For the text-containing cell, return its midpoint in [X, Y] coordinate format. 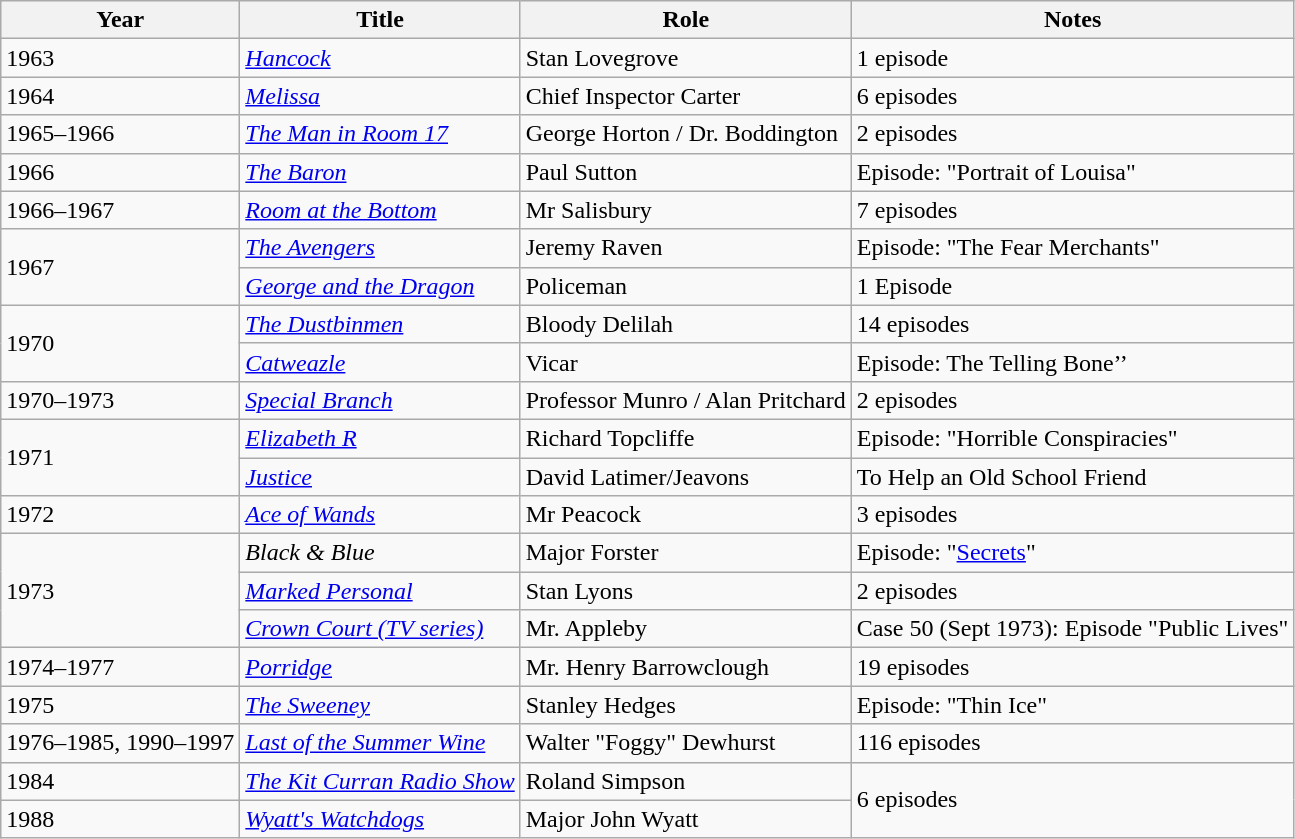
1976–1985, 1990–1997 [120, 743]
Last of the Summer Wine [380, 743]
David Latimer/Jeavons [686, 477]
Richard Topcliffe [686, 438]
Stanley Hedges [686, 705]
1972 [120, 515]
Ace of Wands [380, 515]
Mr. Appleby [686, 629]
Episode: "Portrait of Louisa" [1072, 172]
Episode: The Telling Bone’’ [1072, 362]
Episode: "Horrible Conspiracies" [1072, 438]
Justice [380, 477]
Policeman [686, 286]
Chief Inspector Carter [686, 96]
Room at the Bottom [380, 210]
19 episodes [1072, 667]
Mr Salisbury [686, 210]
1975 [120, 705]
1964 [120, 96]
George and the Dragon [380, 286]
The Avengers [380, 248]
1965–1966 [120, 134]
Stan Lyons [686, 591]
1984 [120, 781]
1973 [120, 591]
1967 [120, 267]
116 episodes [1072, 743]
Major Forster [686, 553]
George Horton / Dr. Boddington [686, 134]
7 episodes [1072, 210]
Roland Simpson [686, 781]
Catweazle [380, 362]
The Kit Curran Radio Show [380, 781]
Special Branch [380, 400]
1 Episode [1072, 286]
1974–1977 [120, 667]
1963 [120, 58]
The Sweeney [380, 705]
Paul Sutton [686, 172]
Hancock [380, 58]
1966 [120, 172]
Mr. Henry Barrowclough [686, 667]
Case 50 (Sept 1973): Episode "Public Lives" [1072, 629]
3 episodes [1072, 515]
To Help an Old School Friend [1072, 477]
Bloody Delilah [686, 324]
Melissa [380, 96]
Porridge [380, 667]
Episode: "The Fear Merchants" [1072, 248]
Jeremy Raven [686, 248]
Major John Wyatt [686, 819]
1 episode [1072, 58]
Episode: "Secrets" [1072, 553]
The Man in Room 17 [380, 134]
14 episodes [1072, 324]
Year [120, 20]
1970–1973 [120, 400]
1970 [120, 343]
Title [380, 20]
Professor Munro / Alan Pritchard [686, 400]
Stan Lovegrove [686, 58]
1966–1967 [120, 210]
1971 [120, 457]
The Baron [380, 172]
1988 [120, 819]
Mr Peacock [686, 515]
Walter "Foggy" Dewhurst [686, 743]
Crown Court (TV series) [380, 629]
Wyatt's Watchdogs [380, 819]
Black & Blue [380, 553]
Marked Personal [380, 591]
Role [686, 20]
Notes [1072, 20]
Elizabeth R [380, 438]
Vicar [686, 362]
Episode: "Thin Ice" [1072, 705]
The Dustbinmen [380, 324]
